Identify which cell holds the provided text, then report its (x, y) central coordinate. 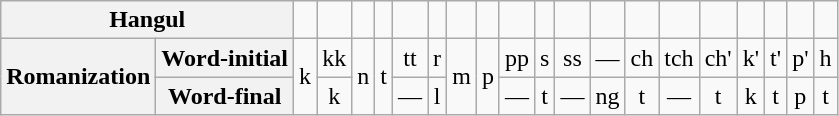
ch (642, 58)
Word-final (225, 96)
n (364, 77)
pp (516, 58)
k' (750, 58)
tt (410, 58)
Hangul (148, 20)
tch (679, 58)
s (544, 58)
l (438, 96)
ng (608, 96)
ch' (718, 58)
h (826, 58)
Word-initial (225, 58)
Romanization (78, 77)
t' (776, 58)
p' (800, 58)
ss (572, 58)
m (462, 77)
kk (334, 58)
r (438, 58)
